Output the [x, y] coordinate of the center of the cell containing the given text.  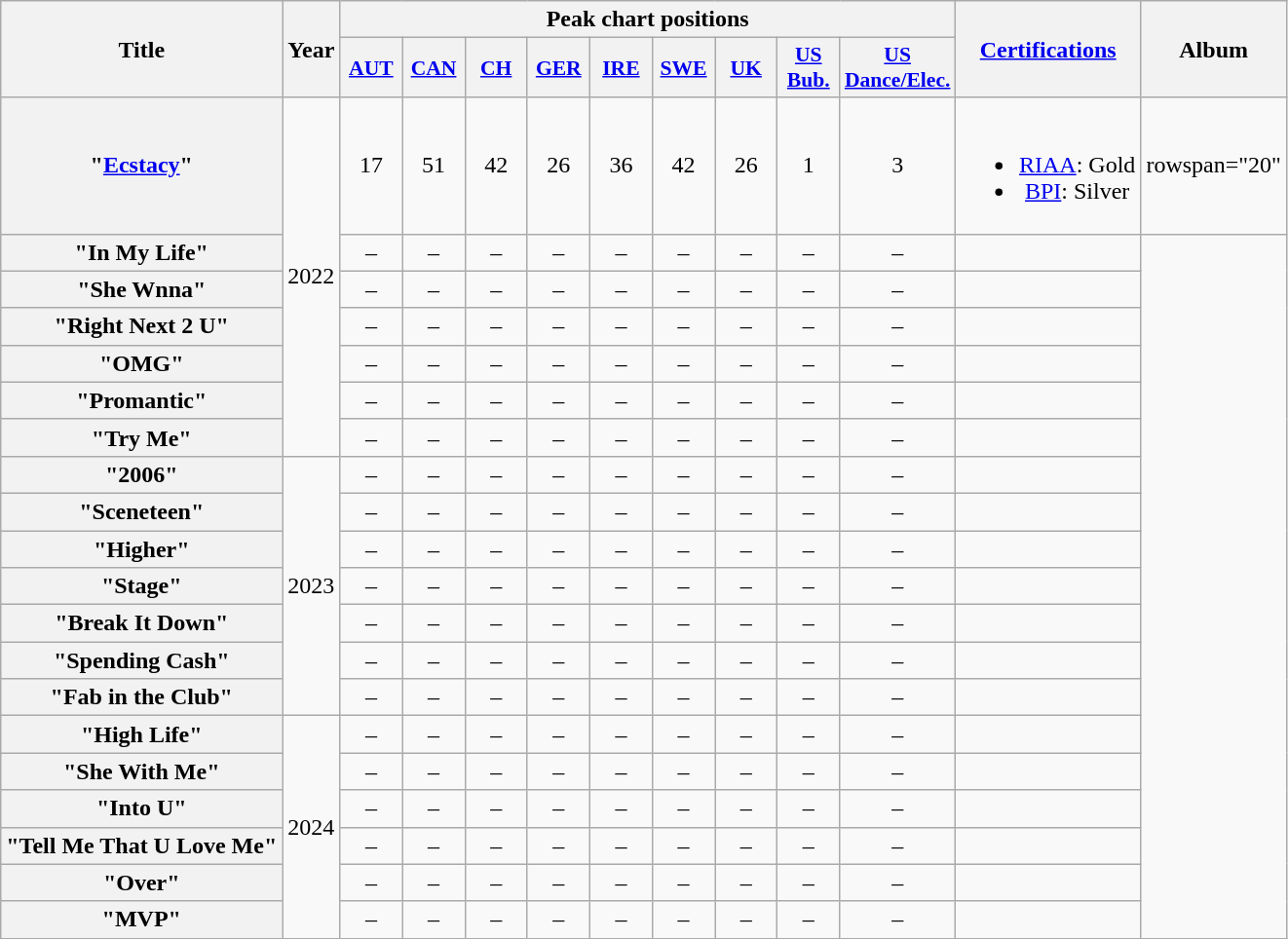
"Spending Cash" [142, 660]
Certifications [1047, 49]
"Break It Down" [142, 623]
CAN [434, 68]
2022 [312, 277]
"Higher" [142, 548]
IRE [621, 68]
RIAA: GoldBPI: Silver [1047, 166]
51 [434, 166]
USBub. [809, 68]
"Fab in the Club" [142, 697]
"Try Me" [142, 437]
"Stage" [142, 586]
"Promantic" [142, 400]
Year [312, 49]
3 [898, 166]
UK [746, 68]
"She With Me" [142, 771]
"In My Life" [142, 252]
2024 [312, 827]
"She Wnna" [142, 289]
"High Life" [142, 734]
Album [1214, 49]
"Right Next 2 U" [142, 326]
"Over" [142, 883]
"2006" [142, 474]
17 [371, 166]
SWE [683, 68]
"Into U" [142, 808]
2023 [312, 585]
"Ecstacy" [142, 166]
Title [142, 49]
36 [621, 166]
rowspan="20" [1214, 166]
"OMG" [142, 363]
Peak chart positions [648, 19]
"MVP" [142, 920]
AUT [371, 68]
"Sceneteen" [142, 511]
USDance/Elec. [898, 68]
"Tell Me That U Love Me" [142, 845]
1 [809, 166]
CH [496, 68]
GER [558, 68]
